Scan for the cell matching the given text and deliver its [x, y] coordinate at center. 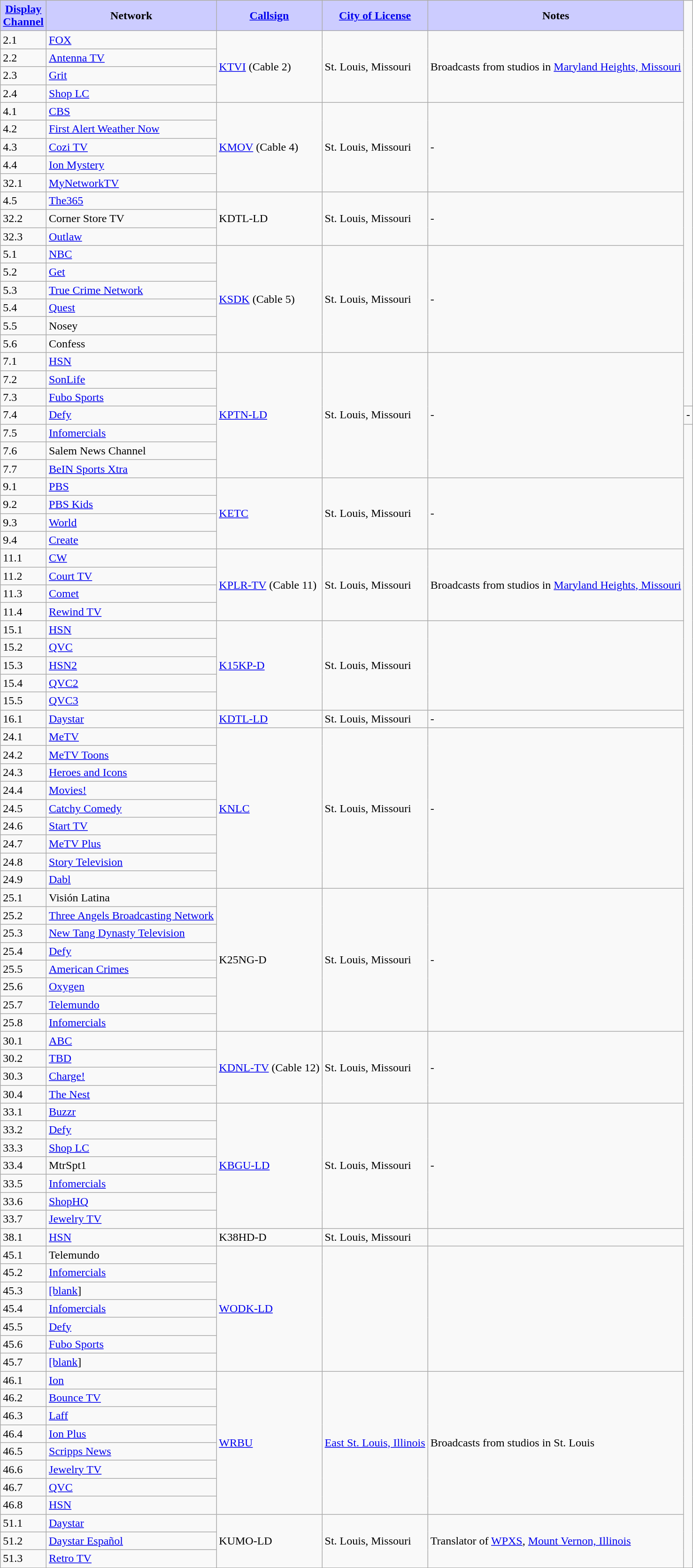
Bounce TV [131, 1398]
24.4 [23, 790]
BeIN Sports Xtra [131, 469]
2.3 [23, 76]
24.7 [23, 844]
Heroes and Icons [131, 772]
2.1 [23, 40]
45.1 [23, 1255]
TBD [131, 1058]
4.4 [23, 165]
Translator of WPXS, Mount Vernon, Illinois [556, 1541]
Retro TV [131, 1559]
Scripps News [131, 1452]
46.3 [23, 1416]
Ion [131, 1380]
ABC [131, 1040]
KSDK (Cable 5) [269, 299]
K25NG-D [269, 960]
K15KP-D [269, 665]
11.4 [23, 612]
The Nest [131, 1094]
Comet [131, 594]
5.5 [23, 326]
Start TV [131, 826]
PBS Kids [131, 504]
5.4 [23, 308]
HSN2 [131, 665]
Visión Latina [131, 898]
Three Angels Broadcasting Network [131, 915]
51.1 [23, 1523]
15.2 [23, 647]
24.9 [23, 880]
46.2 [23, 1398]
MtrSpt1 [131, 1166]
Dabl [131, 880]
New Tang Dynasty Television [131, 933]
25.2 [23, 915]
5.6 [23, 344]
24.6 [23, 826]
33.6 [23, 1201]
33.2 [23, 1130]
Oxygen [131, 987]
Daystar Español [131, 1541]
46.8 [23, 1505]
MeTV Plus [131, 844]
QVC2 [131, 683]
Network [131, 16]
WODK-LD [269, 1308]
4.3 [23, 147]
MeTV Toons [131, 754]
East St. Louis, Illinois [375, 1442]
2.2 [23, 58]
25.3 [23, 933]
CBS [131, 111]
CW [131, 558]
KPTN-LD [269, 415]
KDNL-TV (Cable 12) [269, 1067]
15.1 [23, 630]
KPLR-TV (Cable 11) [269, 585]
PBS [131, 486]
45.2 [23, 1273]
7.5 [23, 433]
24.1 [23, 737]
MeTV [131, 737]
25.1 [23, 898]
KUMO-LD [269, 1541]
11.2 [23, 576]
KETC [269, 513]
30.2 [23, 1058]
Broadcasts from studios in St. Louis [556, 1442]
24.2 [23, 754]
4.1 [23, 111]
46.4 [23, 1434]
46.1 [23, 1380]
7.4 [23, 415]
16.1 [23, 719]
38.1 [23, 1237]
Rewind TV [131, 612]
KBGU-LD [269, 1166]
30.1 [23, 1040]
Get [131, 272]
Nosey [131, 326]
9.4 [23, 540]
33.7 [23, 1219]
24.8 [23, 862]
Court TV [131, 576]
Movies! [131, 790]
Notes [556, 16]
32.1 [23, 183]
45.3 [23, 1291]
2.4 [23, 93]
SonLife [131, 379]
30.3 [23, 1076]
9.2 [23, 504]
NBC [131, 254]
15.4 [23, 683]
7.3 [23, 397]
DisplayChannel [23, 16]
First Alert Weather Now [131, 129]
WRBU [269, 1442]
Charge! [131, 1076]
45.5 [23, 1326]
The365 [131, 200]
15.5 [23, 701]
24.5 [23, 808]
33.1 [23, 1112]
9.1 [23, 486]
25.8 [23, 1022]
KMOV (Cable 4) [269, 147]
4.5 [23, 200]
Ion Mystery [131, 165]
American Crimes [131, 969]
24.3 [23, 772]
25.7 [23, 1005]
7.1 [23, 361]
Cozi TV [131, 147]
5.1 [23, 254]
11.1 [23, 558]
51.2 [23, 1541]
Grit [131, 76]
5.2 [23, 272]
46.6 [23, 1469]
ShopHQ [131, 1201]
Create [131, 540]
Laff [131, 1416]
7.7 [23, 469]
7.2 [23, 379]
25.5 [23, 969]
32.2 [23, 218]
City of License [375, 16]
45.7 [23, 1362]
30.4 [23, 1094]
Corner Store TV [131, 218]
Quest [131, 308]
World [131, 523]
51.3 [23, 1559]
Antenna TV [131, 58]
15.3 [23, 665]
Callsign [269, 16]
32.3 [23, 236]
QVC3 [131, 701]
K38HD-D [269, 1237]
FOX [131, 40]
11.3 [23, 594]
True Crime Network [131, 290]
33.5 [23, 1184]
25.6 [23, 987]
4.2 [23, 129]
Catchy Comedy [131, 808]
46.7 [23, 1487]
9.3 [23, 523]
5.3 [23, 290]
Confess [131, 344]
Story Television [131, 862]
Buzzr [131, 1112]
25.4 [23, 951]
Salem News Channel [131, 451]
33.4 [23, 1166]
7.6 [23, 451]
KTVI (Cable 2) [269, 67]
KNLC [269, 808]
MyNetworkTV [131, 183]
Ion Plus [131, 1434]
45.4 [23, 1308]
33.3 [23, 1148]
Outlaw [131, 236]
46.5 [23, 1452]
45.6 [23, 1344]
